Scan for the cell matching the given text and deliver its [X, Y] coordinate at center. 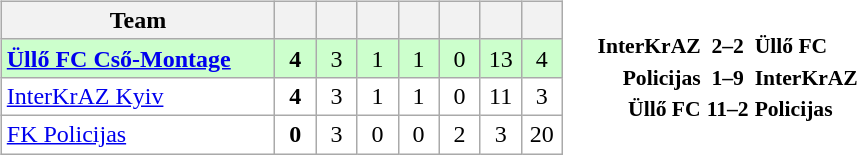
20 [542, 134]
11–2 [728, 109]
11 [500, 96]
InterKrAZ [649, 46]
Team [138, 20]
InterKrAZ Kyiv [138, 96]
2 [460, 134]
Üllő FC [649, 109]
1–9 [728, 77]
13 [500, 58]
Üllő FC Cső-Montage [138, 58]
Policijas [649, 77]
2–2 [728, 46]
FK Policijas [138, 134]
